Search for the cell housing the specified text and yield its [X, Y] center coordinate. 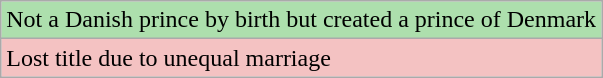
Not a Danish prince by birth but created a prince of Denmark [302, 20]
Lost title due to unequal marriage [302, 58]
